Output the (X, Y) coordinate of the center of the cell containing the given text.  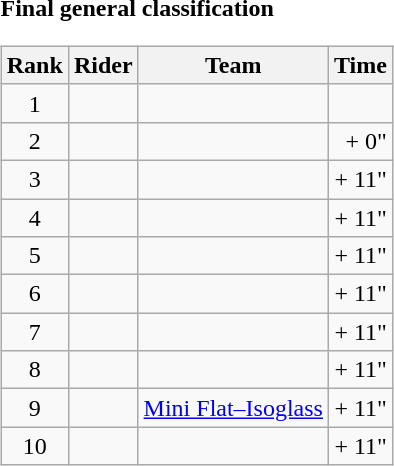
1 (34, 103)
Mini Flat–Isoglass (233, 408)
Team (233, 65)
2 (34, 141)
7 (34, 332)
9 (34, 408)
3 (34, 179)
6 (34, 294)
+ 0" (360, 141)
Time (360, 65)
5 (34, 256)
Rider (103, 65)
4 (34, 217)
8 (34, 370)
10 (34, 446)
Rank (34, 65)
